Capture the cell that displays the provided text and extract its [x, y] central coordinate. 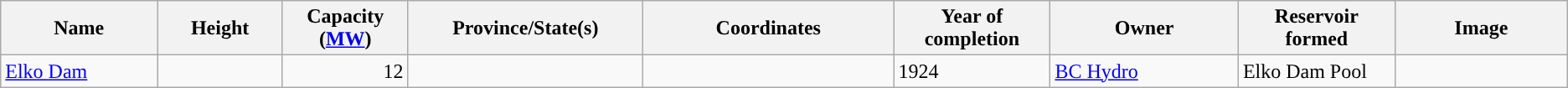
12 [345, 71]
Elko Dam [79, 71]
Elko Dam Pool [1317, 71]
BC Hydro [1144, 71]
Owner [1144, 28]
Capacity (MW) [345, 28]
Height [220, 28]
Name [79, 28]
Province/State(s) [526, 28]
Reservoir formed [1317, 28]
Year of completion [972, 28]
1924 [972, 71]
Image [1481, 28]
Coordinates [769, 28]
